Return (x, y) of the center of cell containing provided text 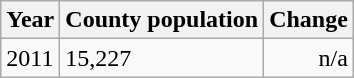
n/a (309, 58)
Year (30, 20)
2011 (30, 58)
Change (309, 20)
County population (162, 20)
15,227 (162, 58)
